Determine the [X, Y] coordinate at the center of the cell enclosing the given text.  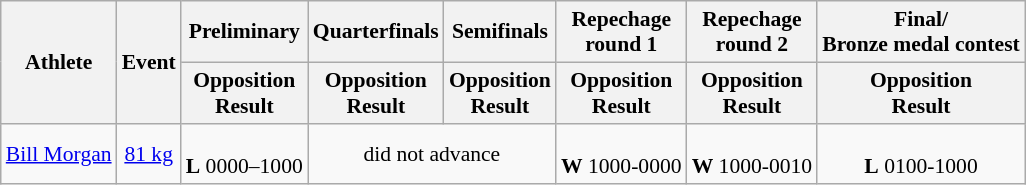
Repechage round 2 [752, 32]
Bill Morgan [59, 154]
L 0100-1000 [921, 154]
Athlete [59, 62]
L 0000–1000 [244, 154]
W 1000-0010 [752, 154]
W 1000-0000 [622, 154]
81 kg [149, 154]
did not advance [432, 154]
Repechage round 1 [622, 32]
Event [149, 62]
Semifinals [500, 32]
Preliminary [244, 32]
Final/Bronze medal contest [921, 32]
Quarterfinals [376, 32]
